Identify which cell holds the provided text, then report its [X, Y] central coordinate. 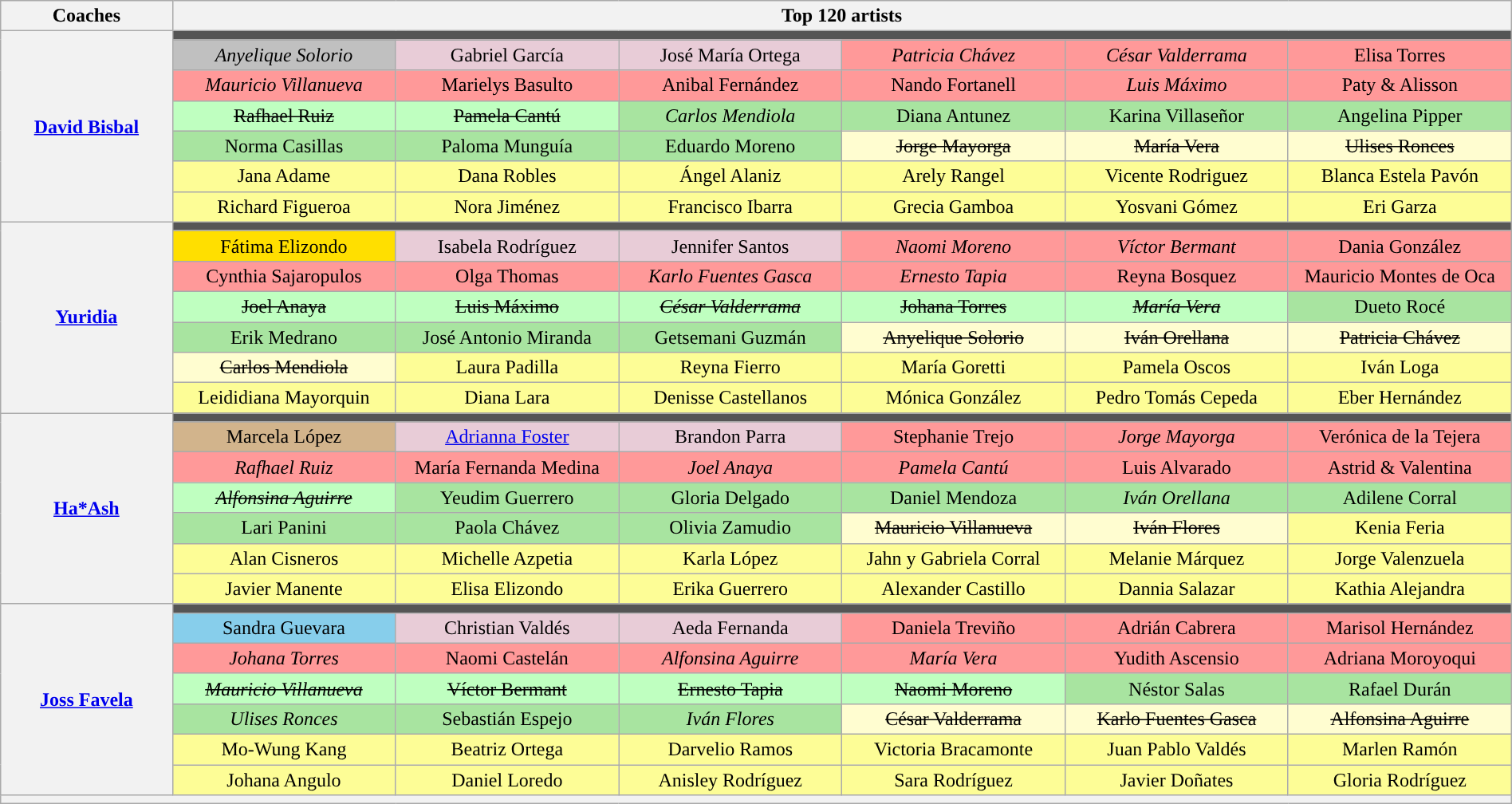
Paola Chávez [507, 528]
Melanie Márquez [1176, 558]
Paloma Munguía [507, 146]
Marlen Ramón [1400, 749]
Erika Guerrero [730, 589]
Naomi Castelán [507, 658]
Reyna Bosquez [1176, 276]
Eri Garza [1400, 207]
Javier Doñates [1176, 779]
Daniel Mendoza [954, 498]
Elisa Elizondo [507, 589]
Diana Antunez [954, 116]
Iván Loga [1400, 368]
David Bisbal [86, 126]
Astrid & Valentina [1400, 467]
Néstor Salas [1176, 688]
Joss Favela [86, 699]
Adriana Moroyoqui [1400, 658]
Stephanie Trejo [954, 437]
Leididiana Mayorquin [284, 398]
Isabela Rodríguez [507, 246]
Paty & Alisson [1400, 85]
Yeudim Guerrero [507, 498]
Yuridia [86, 317]
Sara Rodríguez [954, 779]
Jorge Valenzuela [1400, 558]
Dania González [1400, 246]
Juan Pablo Valdés [1176, 749]
Cynthia Sajaropulos [284, 276]
Richard Figueroa [284, 207]
Johana Angulo [284, 779]
Brandon Parra [730, 437]
Getsemani Guzmán [730, 337]
Kenia Feria [1400, 528]
Adilene Corral [1400, 498]
Dueto Rocé [1400, 306]
Beatriz Ortega [507, 749]
Mónica González [954, 398]
Marielys Basulto [507, 85]
Pedro Tomás Cepeda [1176, 398]
Elisa Torres [1400, 55]
Laura Padilla [507, 368]
Francisco Ibarra [730, 207]
Anisley Rodríguez [730, 779]
Anibal Fernández [730, 85]
Jennifer Santos [730, 246]
Vicente Rodriguez [1176, 176]
Nando Fortanell [954, 85]
Dannia Salazar [1176, 589]
Erik Medrano [284, 337]
Coaches [86, 16]
Blanca Estela Pavón [1400, 176]
Rafael Durán [1400, 688]
Javier Manente [284, 589]
Victoria Bracamonte [954, 749]
Lari Panini [284, 528]
Alexander Castillo [954, 589]
Reyna Fierro [730, 368]
Arely Rangel [954, 176]
Karina Villaseñor [1176, 116]
Darvelio Ramos [730, 749]
Mo-Wung Kang [284, 749]
Ha*Ash [86, 509]
José Antonio Miranda [507, 337]
Olga Thomas [507, 276]
Daniela Treviño [954, 628]
Mauricio Montes de Oca [1400, 276]
José María Ortega [730, 55]
Michelle Azpetia [507, 558]
Yudith Ascensio [1176, 658]
Norma Casillas [284, 146]
Christian Valdés [507, 628]
Pamela Oscos [1176, 368]
Alan Cisneros [284, 558]
Diana Lara [507, 398]
Dana Robles [507, 176]
Sebastián Espejo [507, 719]
Yosvani Gómez [1176, 207]
Sandra Guevara [284, 628]
Gloria Rodríguez [1400, 779]
Eduardo Moreno [730, 146]
Eber Hernández [1400, 398]
Nora Jiménez [507, 207]
Denisse Castellanos [730, 398]
Karla López [730, 558]
Adrianna Foster [507, 437]
Jahn y Gabriela Corral [954, 558]
Jana Adame [284, 176]
Aeda Fernanda [730, 628]
Luis Alvarado [1176, 467]
Ángel Alaniz [730, 176]
Gabriel García [507, 55]
Olivia Zamudio [730, 528]
María Goretti [954, 368]
Grecia Gamboa [954, 207]
María Fernanda Medina [507, 467]
Marisol Hernández [1400, 628]
Marcela López [284, 437]
Adrián Cabrera [1176, 628]
Gloria Delgado [730, 498]
Verónica de la Tejera [1400, 437]
Fátima Elizondo [284, 246]
Top 120 artists [842, 16]
Kathia Alejandra [1400, 589]
Daniel Loredo [507, 779]
Angelina Pipper [1400, 116]
